Return the (X, Y) coordinate for the center point of the cell that contains the specified text.  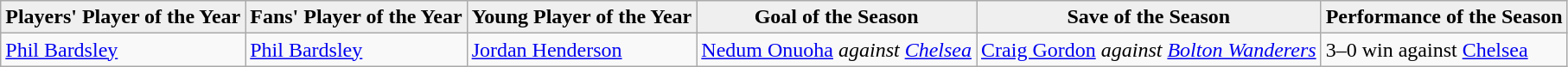
Fans' Player of the Year (356, 17)
Players' Player of the Year (123, 17)
Goal of the Season (837, 17)
Save of the Season (1150, 17)
Nedum Onuoha against Chelsea (837, 50)
Performance of the Season (1444, 17)
Craig Gordon against Bolton Wanderers (1150, 50)
3–0 win against Chelsea (1444, 50)
Young Player of the Year (582, 17)
Jordan Henderson (582, 50)
